From the cell containing the given text, extract its center point as (X, Y) coordinate. 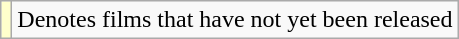
Denotes films that have not yet been released (235, 20)
